Return [x, y] of the center of cell containing provided text 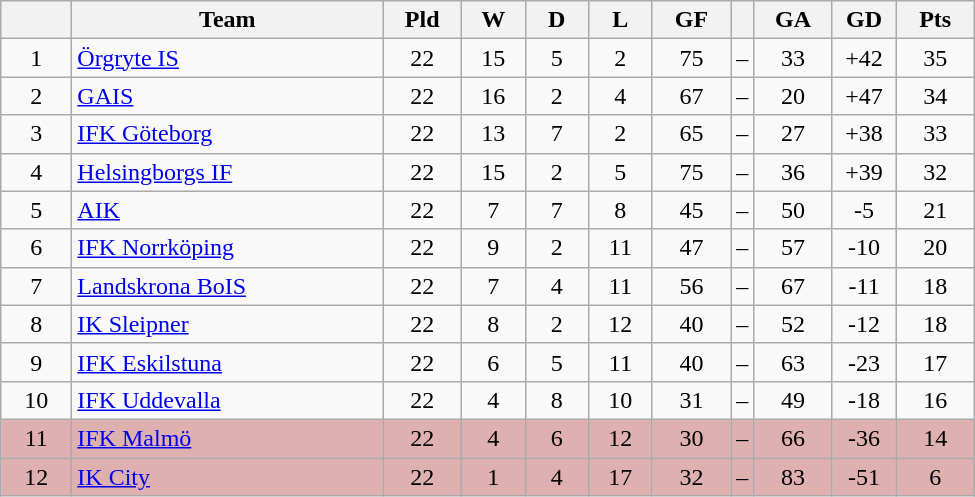
-51 [864, 477]
63 [794, 362]
IFK Eskilstuna [228, 362]
3 [36, 134]
GAIS [228, 96]
-36 [864, 438]
Landskrona BoIS [228, 286]
36 [794, 172]
+39 [864, 172]
IK City [228, 477]
-10 [864, 248]
IFK Malmö [228, 438]
D [557, 20]
34 [936, 96]
Örgryte IS [228, 58]
14 [936, 438]
Pts [936, 20]
-5 [864, 210]
GD [864, 20]
GF [692, 20]
65 [692, 134]
IFK Uddevalla [228, 400]
27 [794, 134]
83 [794, 477]
Pld [422, 20]
35 [936, 58]
Team [228, 20]
13 [493, 134]
56 [692, 286]
AIK [228, 210]
+38 [864, 134]
IK Sleipner [228, 324]
49 [794, 400]
47 [692, 248]
IFK Norrköping [228, 248]
-11 [864, 286]
GA [794, 20]
-23 [864, 362]
Helsingborgs IF [228, 172]
-18 [864, 400]
L [621, 20]
50 [794, 210]
IFK Göteborg [228, 134]
+47 [864, 96]
W [493, 20]
-12 [864, 324]
30 [692, 438]
66 [794, 438]
31 [692, 400]
21 [936, 210]
45 [692, 210]
52 [794, 324]
57 [794, 248]
+42 [864, 58]
